Extract the [x, y] coordinate from the center of the cell holding the provided text.  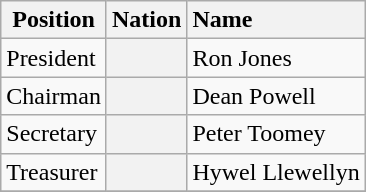
Name [276, 20]
Peter Toomey [276, 134]
Ron Jones [276, 58]
President [54, 58]
Chairman [54, 96]
Secretary [54, 134]
Hywel Llewellyn [276, 172]
Position [54, 20]
Treasurer [54, 172]
Dean Powell [276, 96]
Nation [146, 20]
